Return the [X, Y] coordinate for the center point of the cell that contains the specified text.  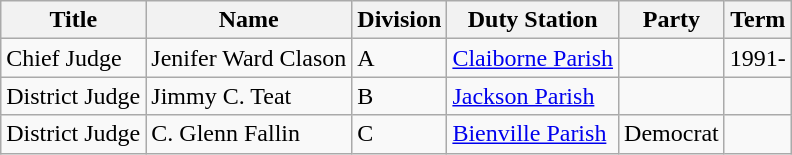
Term [758, 20]
B [400, 96]
Jackson Parish [533, 96]
Division [400, 20]
Claiborne Parish [533, 58]
Chief Judge [74, 58]
1991- [758, 58]
Name [249, 20]
Jenifer Ward Clason [249, 58]
Bienville Parish [533, 134]
A [400, 58]
Title [74, 20]
C [400, 134]
Jimmy C. Teat [249, 96]
Democrat [672, 134]
C. Glenn Fallin [249, 134]
Party [672, 20]
Duty Station [533, 20]
